Extract the [x, y] coordinate from the center of the cell holding the provided text.  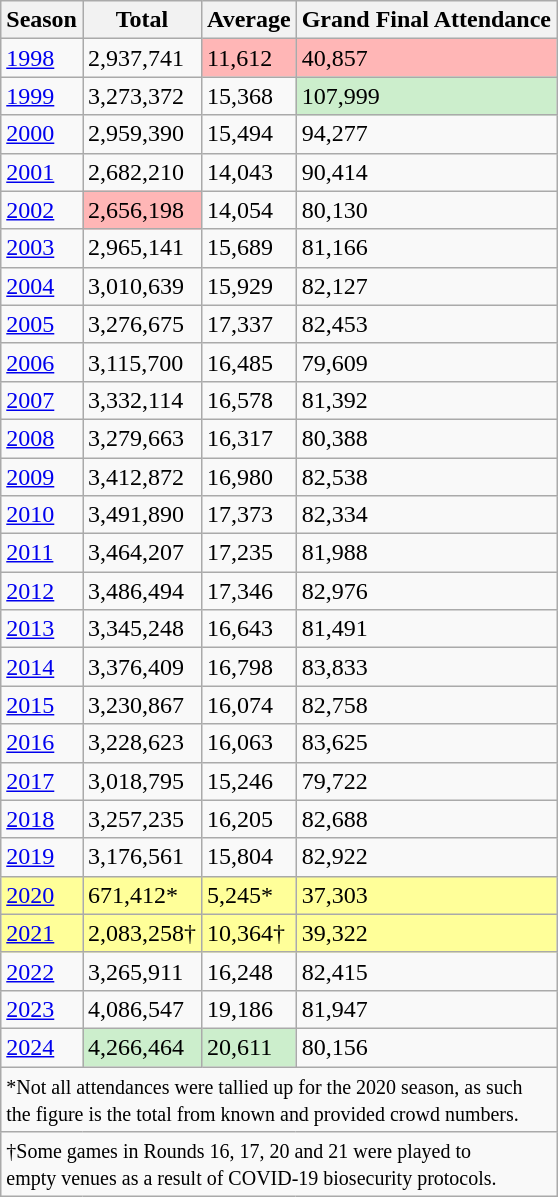
15,929 [250, 286]
671,412* [142, 895]
2006 [42, 362]
4,266,464 [142, 1047]
3,115,700 [142, 362]
81,947 [426, 1009]
2005 [42, 324]
3,332,114 [142, 400]
82,758 [426, 705]
82,922 [426, 857]
2023 [42, 1009]
2002 [42, 210]
3,228,623 [142, 743]
2017 [42, 781]
15,689 [250, 248]
1998 [42, 58]
Total [142, 20]
2016 [42, 743]
3,345,248 [142, 629]
81,166 [426, 248]
2022 [42, 971]
2019 [42, 857]
Season [42, 20]
15,494 [250, 134]
2014 [42, 667]
83,625 [426, 743]
82,334 [426, 515]
107,999 [426, 96]
82,453 [426, 324]
94,277 [426, 134]
2,656,198 [142, 210]
3,276,675 [142, 324]
16,798 [250, 667]
16,205 [250, 819]
81,392 [426, 400]
3,265,911 [142, 971]
2003 [42, 248]
17,346 [250, 591]
2013 [42, 629]
80,156 [426, 1047]
16,485 [250, 362]
14,043 [250, 172]
3,279,663 [142, 438]
3,486,494 [142, 591]
16,248 [250, 971]
3,376,409 [142, 667]
2001 [42, 172]
20,611 [250, 1047]
14,054 [250, 210]
90,414 [426, 172]
17,337 [250, 324]
80,388 [426, 438]
2020 [42, 895]
2015 [42, 705]
37,303 [426, 895]
2,937,741 [142, 58]
15,804 [250, 857]
5,245* [250, 895]
3,230,867 [142, 705]
15,246 [250, 781]
3,018,795 [142, 781]
82,415 [426, 971]
2007 [42, 400]
2,959,390 [142, 134]
10,364† [250, 933]
3,464,207 [142, 553]
2000 [42, 134]
19,186 [250, 1009]
2,965,141 [142, 248]
81,491 [426, 629]
2010 [42, 515]
2,083,258† [142, 933]
82,688 [426, 819]
3,412,872 [142, 477]
3,257,235 [142, 819]
4,086,547 [142, 1009]
2012 [42, 591]
1999 [42, 96]
3,273,372 [142, 96]
16,578 [250, 400]
3,010,639 [142, 286]
81,988 [426, 553]
2,682,210 [142, 172]
79,722 [426, 781]
40,857 [426, 58]
83,833 [426, 667]
82,538 [426, 477]
2009 [42, 477]
16,643 [250, 629]
16,317 [250, 438]
2011 [42, 553]
82,127 [426, 286]
Average [250, 20]
2024 [42, 1047]
Grand Final Attendance [426, 20]
11,612 [250, 58]
2021 [42, 933]
79,609 [426, 362]
3,491,890 [142, 515]
16,980 [250, 477]
2004 [42, 286]
39,322 [426, 933]
2018 [42, 819]
80,130 [426, 210]
*Not all attendances were tallied up for the 2020 season, as such the figure is the total from known and provided crowd numbers. [279, 1098]
15,368 [250, 96]
17,235 [250, 553]
2008 [42, 438]
3,176,561 [142, 857]
82,976 [426, 591]
17,373 [250, 515]
†Some games in Rounds 16, 17, 20 and 21 were played to empty venues as a result of COVID-19 biosecurity protocols. [279, 1164]
16,074 [250, 705]
16,063 [250, 743]
